For the text-containing cell, return its midpoint in [X, Y] coordinate format. 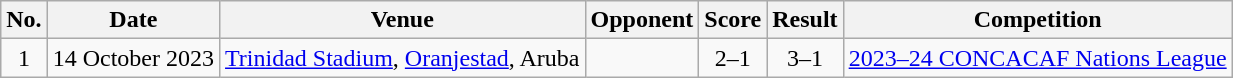
1 [24, 58]
Competition [1038, 20]
14 October 2023 [133, 58]
Trinidad Stadium, Oranjestad, Aruba [403, 58]
2–1 [733, 58]
Date [133, 20]
Opponent [642, 20]
2023–24 CONCACAF Nations League [1038, 58]
No. [24, 20]
Venue [403, 20]
Score [733, 20]
3–1 [805, 58]
Result [805, 20]
